Determine the (X, Y) coordinate at the center of the cell enclosing the given text.  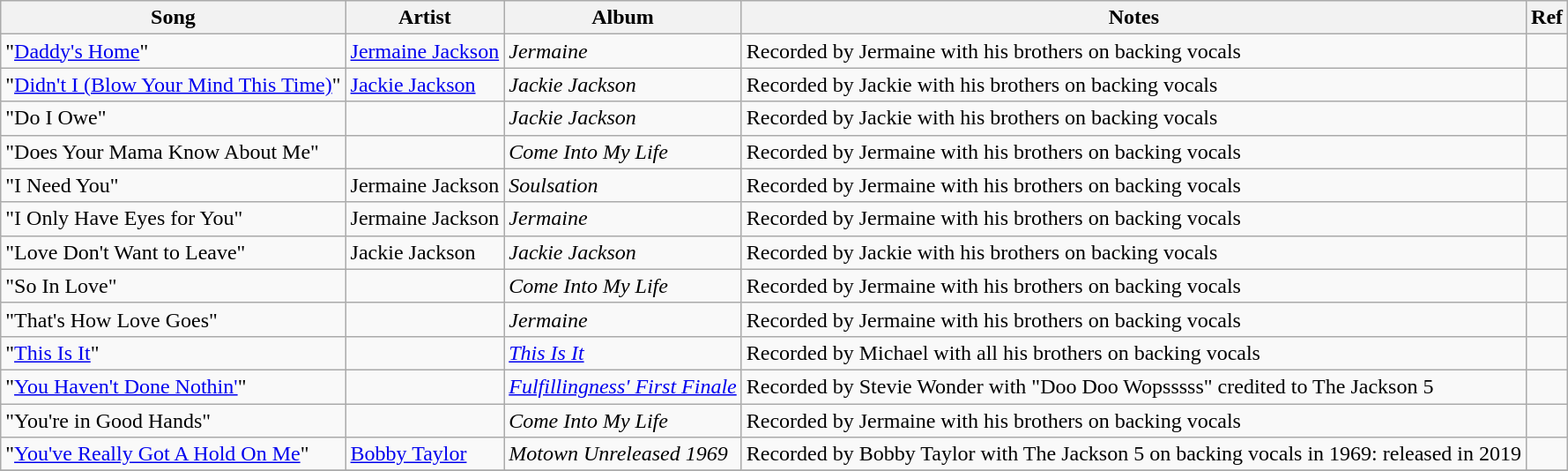
Motown Unreleased 1969 (623, 454)
Recorded by Stevie Wonder with "Doo Doo Wopsssss" credited to The Jackson 5 (1133, 386)
"Do I Owe" (173, 118)
Ref (1548, 18)
Artist (425, 18)
"So In Love" (173, 286)
Recorded by Michael with all his brothers on backing vocals (1133, 353)
"Didn't I (Blow Your Mind This Time)" (173, 85)
Soulsation (623, 185)
"Love Don't Want to Leave" (173, 252)
Recorded by Bobby Taylor with The Jackson 5 on backing vocals in 1969: released in 2019 (1133, 454)
"You've Really Got A Hold On Me" (173, 454)
"I Only Have Eyes for You" (173, 219)
"You Haven't Done Nothin'" (173, 386)
Song (173, 18)
"I Need You" (173, 185)
Bobby Taylor (425, 454)
This Is It (623, 353)
"Does Your Mama Know About Me" (173, 152)
Fulfillingness' First Finale (623, 386)
"Daddy's Home" (173, 51)
"You're in Good Hands" (173, 421)
Notes (1133, 18)
Album (623, 18)
"This Is It" (173, 353)
"That's How Love Goes" (173, 319)
